Return the (X, Y) coordinate for the center point of the cell that contains the specified text.  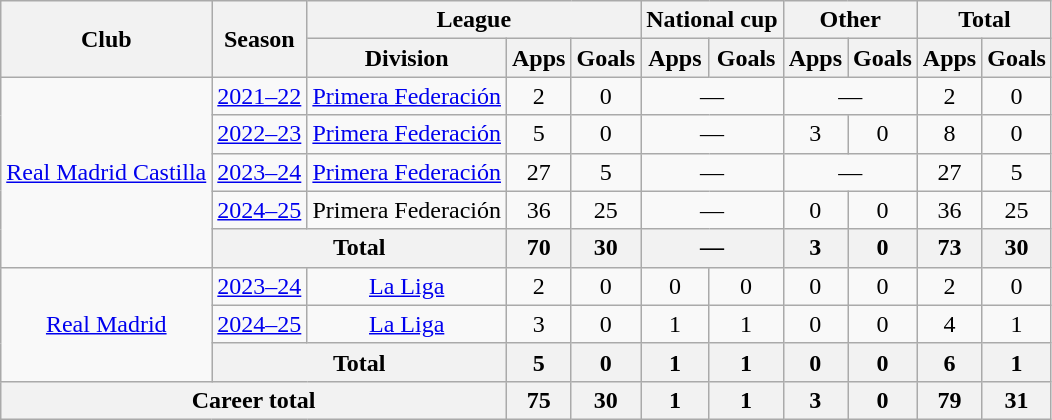
Other (850, 20)
Club (106, 39)
73 (949, 248)
75 (539, 400)
National cup (712, 20)
79 (949, 400)
2022–23 (260, 134)
Division (407, 58)
6 (949, 362)
League (474, 20)
Season (260, 39)
Real Madrid (106, 324)
70 (539, 248)
2021–22 (260, 96)
4 (949, 324)
8 (949, 134)
31 (1017, 400)
Real Madrid Castilla (106, 172)
Career total (254, 400)
